Determine the [X, Y] coordinate at the center of the cell enclosing the given text.  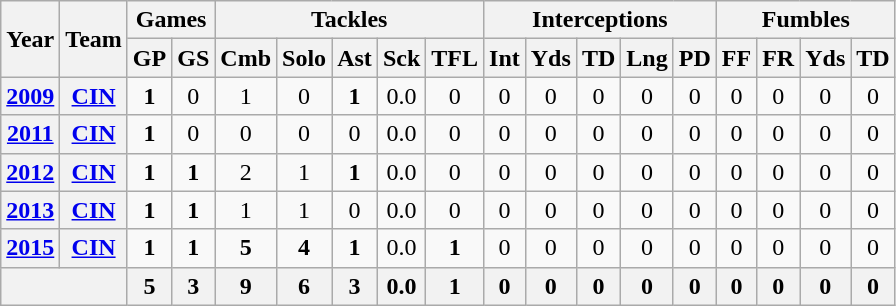
GP [149, 58]
PD [694, 58]
2013 [30, 210]
9 [246, 286]
TFL [455, 58]
Games [170, 20]
Team [94, 39]
Solo [304, 58]
Lng [647, 58]
Tackles [350, 20]
Int [505, 58]
Interceptions [600, 20]
2011 [30, 134]
Year [30, 39]
6 [304, 286]
Sck [401, 58]
2 [246, 172]
2012 [30, 172]
Ast [355, 58]
2015 [30, 248]
Cmb [246, 58]
FF [736, 58]
4 [304, 248]
2009 [30, 96]
GS [194, 58]
Fumbles [806, 20]
FR [778, 58]
